Find where the given text appears and provide that cell's center as (x, y) coordinate. 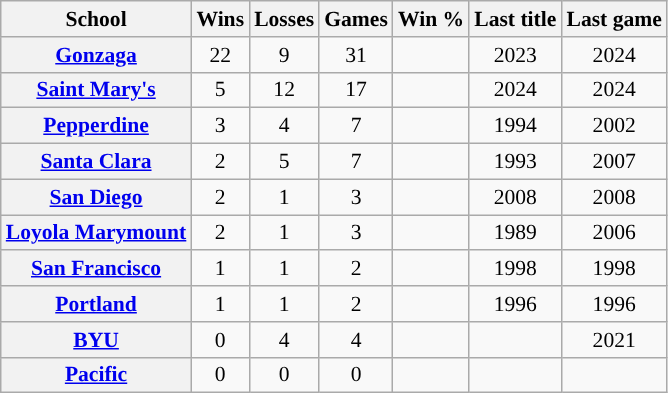
San Diego (96, 197)
BYU (96, 340)
2007 (614, 162)
Pepperdine (96, 126)
1994 (515, 126)
Win % (431, 19)
2021 (614, 340)
Saint Mary's (96, 90)
Last title (515, 19)
1993 (515, 162)
1989 (515, 233)
22 (220, 55)
School (96, 19)
2006 (614, 233)
Losses (284, 19)
Gonzaga (96, 55)
17 (356, 90)
2002 (614, 126)
31 (356, 55)
12 (284, 90)
Loyola Marymount (96, 233)
2023 (515, 55)
Portland (96, 304)
Pacific (96, 375)
9 (284, 55)
Wins (220, 19)
Last game (614, 19)
Games (356, 19)
San Francisco (96, 269)
Santa Clara (96, 162)
